Determine the [x, y] coordinate at the center of the cell enclosing the given text.  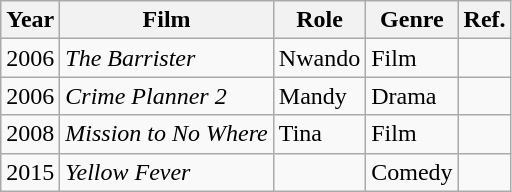
Crime Planner 2 [166, 96]
The Barrister [166, 58]
Genre [412, 20]
Yellow Fever [166, 172]
Mission to No Where [166, 134]
Year [30, 20]
2015 [30, 172]
Mandy [319, 96]
Role [319, 20]
Nwando [319, 58]
Tina [319, 134]
Comedy [412, 172]
Drama [412, 96]
2008 [30, 134]
Ref. [484, 20]
